From the cell containing the given text, extract its center point as [x, y] coordinate. 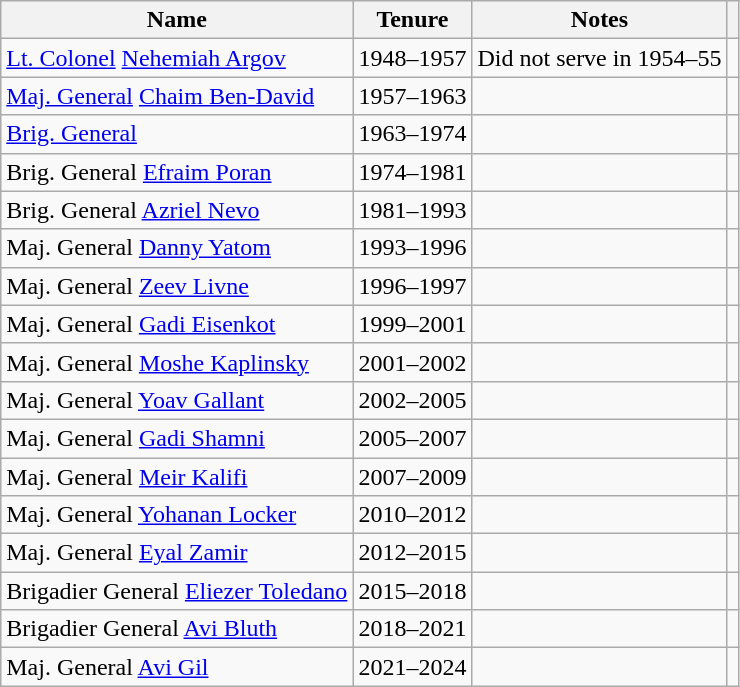
2018–2021 [412, 629]
1999–2001 [412, 324]
Name [177, 20]
2002–2005 [412, 400]
Brig. General [177, 134]
2001–2002 [412, 362]
Brigadier General Eliezer Toledano [177, 591]
Maj. General Moshe Kaplinsky [177, 362]
Brigadier General Avi Bluth [177, 629]
Tenure [412, 20]
2021–2024 [412, 667]
Maj. General Meir Kalifi [177, 477]
Maj. General Avi Gil [177, 667]
2010–2012 [412, 515]
Lt. Colonel Nehemiah Argov [177, 58]
Maj. General Gadi Shamni [177, 438]
Maj. General Zeev Livne [177, 286]
Notes [600, 20]
Maj. General Yohanan Locker [177, 515]
Maj. General Eyal Zamir [177, 553]
1993–1996 [412, 248]
Maj. General Chaim Ben-David [177, 96]
2007–2009 [412, 477]
1996–1997 [412, 286]
2012–2015 [412, 553]
2005–2007 [412, 438]
Did not serve in 1954–55 [600, 58]
Maj. General Yoav Gallant [177, 400]
Brig. General Azriel Nevo [177, 210]
Maj. General Gadi Eisenkot [177, 324]
1963–1974 [412, 134]
1981–1993 [412, 210]
1974–1981 [412, 172]
2015–2018 [412, 591]
1948–1957 [412, 58]
1957–1963 [412, 96]
Maj. General Danny Yatom [177, 248]
Brig. General Efraim Poran [177, 172]
